From the cell containing the given text, extract its center point as [X, Y] coordinate. 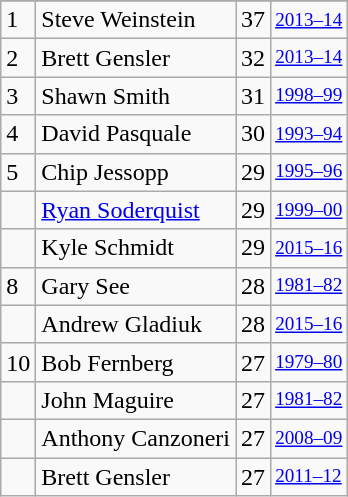
Andrew Gladiuk [136, 324]
1979–80 [309, 362]
37 [254, 20]
2008–09 [309, 438]
5 [18, 172]
30 [254, 134]
4 [18, 134]
Bob Fernberg [136, 362]
Gary See [136, 286]
1998–99 [309, 96]
Chip Jessopp [136, 172]
1995–96 [309, 172]
John Maguire [136, 400]
2 [18, 58]
1993–94 [309, 134]
Shawn Smith [136, 96]
Ryan Soderquist [136, 210]
Steve Weinstein [136, 20]
32 [254, 58]
Kyle Schmidt [136, 248]
1999–00 [309, 210]
31 [254, 96]
David Pasquale [136, 134]
10 [18, 362]
3 [18, 96]
1 [18, 20]
2011–12 [309, 477]
Anthony Canzoneri [136, 438]
8 [18, 286]
